For the text-containing cell, return its midpoint in (X, Y) coordinate format. 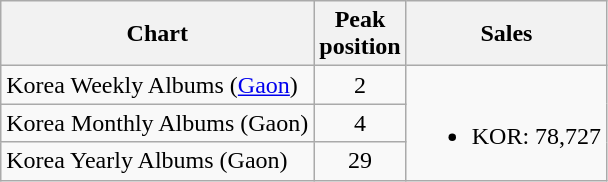
Korea Yearly Albums (Gaon) (158, 161)
29 (360, 161)
2 (360, 85)
4 (360, 123)
Korea Weekly Albums (Gaon) (158, 85)
Chart (158, 34)
Korea Monthly Albums (Gaon) (158, 123)
KOR: 78,727 (506, 123)
Peakposition (360, 34)
Sales (506, 34)
